Return the (X, Y) coordinate for the center point of the cell that contains the specified text.  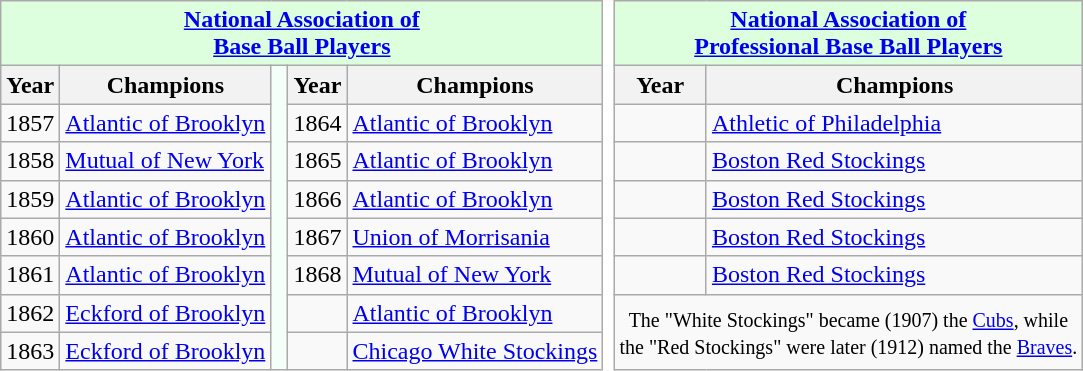
1864 (318, 123)
National Association of Base Ball Players (302, 34)
1861 (30, 275)
1859 (30, 199)
1863 (30, 351)
Athletic of Philadelphia (894, 123)
1858 (30, 161)
1865 (318, 161)
1857 (30, 123)
1867 (318, 237)
1862 (30, 313)
Chicago White Stockings (475, 351)
1860 (30, 237)
1868 (318, 275)
National Association of Professional Base Ball Players (848, 34)
Union of Morrisania (475, 237)
1866 (318, 199)
The "White Stockings" became (1907) the Cubs, while the "Red Stockings" were later (1912) named the Braves. (848, 332)
